Scan for the cell matching the given text and deliver its [x, y] coordinate at center. 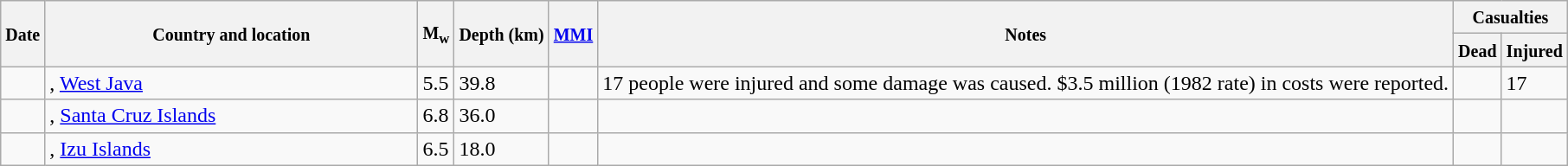
17 people were injured and some damage was caused. $3.5 million (1982 rate) in costs were reported. [1026, 83]
39.8 [502, 83]
Mw [436, 34]
6.8 [436, 116]
MMI [573, 34]
Depth (km) [502, 34]
, Santa Cruz Islands [232, 116]
Dead [1478, 50]
Notes [1026, 34]
36.0 [502, 116]
Country and location [232, 34]
6.5 [436, 149]
5.5 [436, 83]
Date [22, 34]
, West Java [232, 83]
Casualties [1511, 17]
17 [1534, 83]
Injured [1534, 50]
18.0 [502, 149]
, Izu Islands [232, 149]
